Locate the cell with the specified text and output its [x, y] center coordinate. 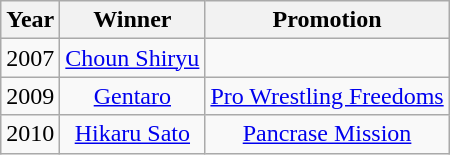
Pro Wrestling Freedoms [327, 96]
2010 [30, 134]
2007 [30, 58]
Hikaru Sato [132, 134]
Winner [132, 20]
Year [30, 20]
Promotion [327, 20]
Pancrase Mission [327, 134]
Choun Shiryu [132, 58]
Gentaro [132, 96]
2009 [30, 96]
